Determine the (x, y) coordinate at the center of the cell enclosing the given text.  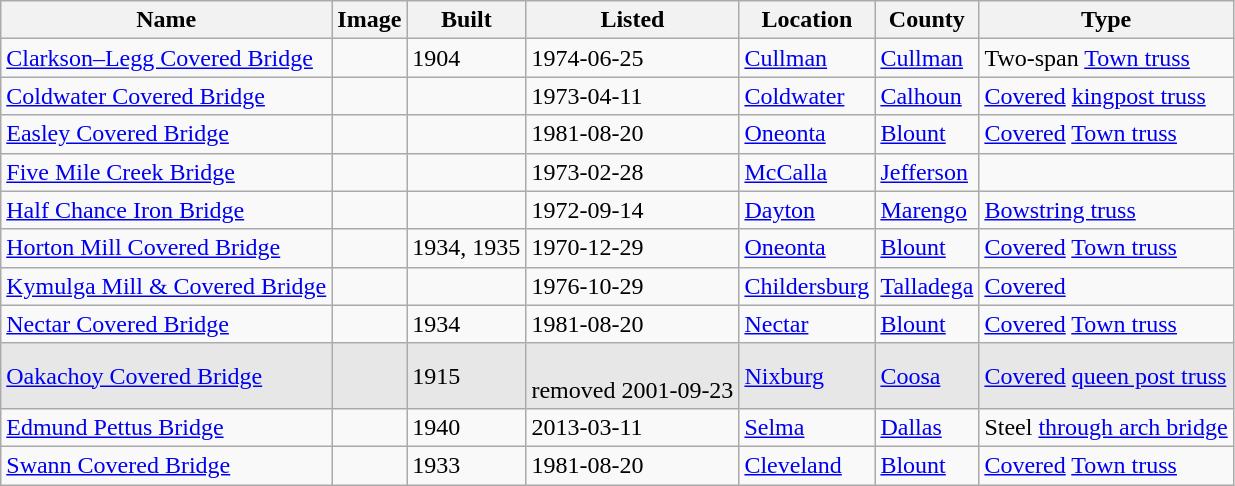
Swann Covered Bridge (166, 465)
Covered kingpost truss (1106, 96)
Image (370, 20)
Edmund Pettus Bridge (166, 427)
Jefferson (927, 172)
Cleveland (807, 465)
1904 (466, 58)
Listed (632, 20)
Horton Mill Covered Bridge (166, 248)
1972-09-14 (632, 210)
Marengo (927, 210)
Oakachoy Covered Bridge (166, 376)
1933 (466, 465)
Location (807, 20)
Dayton (807, 210)
Coosa (927, 376)
County (927, 20)
Two-span Town truss (1106, 58)
Nixburg (807, 376)
1973-02-28 (632, 172)
Name (166, 20)
Nectar Covered Bridge (166, 324)
1915 (466, 376)
McCalla (807, 172)
Calhoun (927, 96)
2013-03-11 (632, 427)
Built (466, 20)
1934 (466, 324)
1934, 1935 (466, 248)
Covered queen post truss (1106, 376)
1970-12-29 (632, 248)
Dallas (927, 427)
1976-10-29 (632, 286)
Covered (1106, 286)
Steel through arch bridge (1106, 427)
Type (1106, 20)
Bowstring truss (1106, 210)
removed 2001-09-23 (632, 376)
Clarkson–Legg Covered Bridge (166, 58)
Coldwater Covered Bridge (166, 96)
1973-04-11 (632, 96)
Easley Covered Bridge (166, 134)
Half Chance Iron Bridge (166, 210)
Coldwater (807, 96)
Kymulga Mill & Covered Bridge (166, 286)
Talladega (927, 286)
1940 (466, 427)
1974-06-25 (632, 58)
Five Mile Creek Bridge (166, 172)
Selma (807, 427)
Childersburg (807, 286)
Nectar (807, 324)
